Extract the [X, Y] coordinate from the center of the cell holding the provided text.  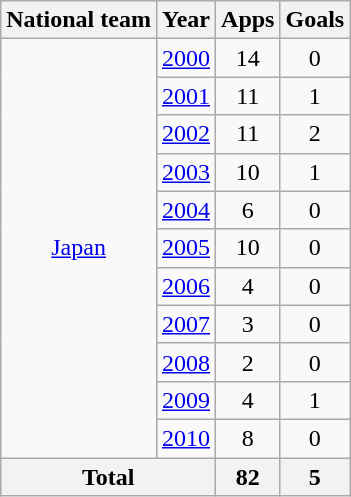
2009 [186, 400]
2001 [186, 96]
2007 [186, 324]
2002 [186, 134]
82 [248, 477]
2000 [186, 58]
Year [186, 20]
6 [248, 210]
5 [315, 477]
Total [108, 477]
3 [248, 324]
8 [248, 438]
Goals [315, 20]
2005 [186, 248]
14 [248, 58]
Apps [248, 20]
2003 [186, 172]
2004 [186, 210]
Japan [79, 248]
2006 [186, 286]
2008 [186, 362]
2010 [186, 438]
National team [79, 20]
